From the cell containing the given text, extract its center point as [X, Y] coordinate. 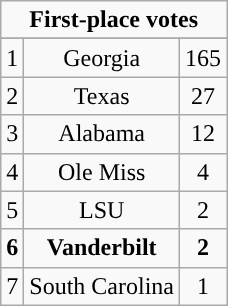
165 [204, 58]
Texas [102, 96]
7 [12, 286]
Ole Miss [102, 172]
South Carolina [102, 286]
Alabama [102, 134]
12 [204, 134]
5 [12, 210]
First-place votes [114, 20]
LSU [102, 210]
6 [12, 248]
27 [204, 96]
3 [12, 134]
Vanderbilt [102, 248]
Georgia [102, 58]
